For the text-containing cell, return its midpoint in (x, y) coordinate format. 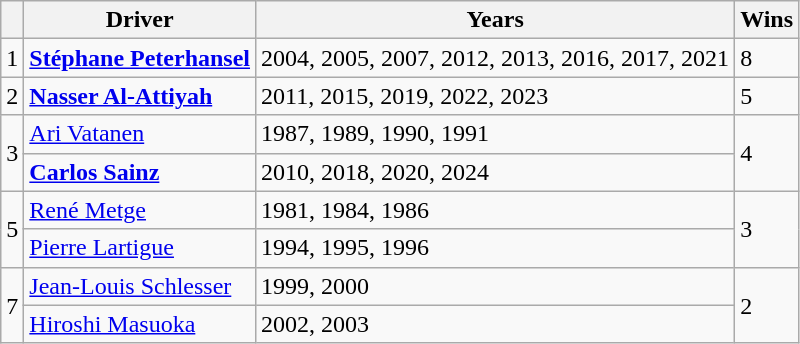
Wins (767, 20)
4 (767, 153)
Ari Vatanen (140, 134)
René Metge (140, 210)
1994, 1995, 1996 (496, 248)
2002, 2003 (496, 324)
2011, 2015, 2019, 2022, 2023 (496, 96)
1999, 2000 (496, 286)
Pierre Lartigue (140, 248)
Nasser Al-Attiyah (140, 96)
Years (496, 20)
Hiroshi Masuoka (140, 324)
Stéphane Peterhansel (140, 58)
2010, 2018, 2020, 2024 (496, 172)
2004, 2005, 2007, 2012, 2013, 2016, 2017, 2021 (496, 58)
8 (767, 58)
7 (12, 305)
Jean-Louis Schlesser (140, 286)
1 (12, 58)
Carlos Sainz (140, 172)
1981, 1984, 1986 (496, 210)
Driver (140, 20)
1987, 1989, 1990, 1991 (496, 134)
